Identify which cell holds the provided text, then report its [X, Y] central coordinate. 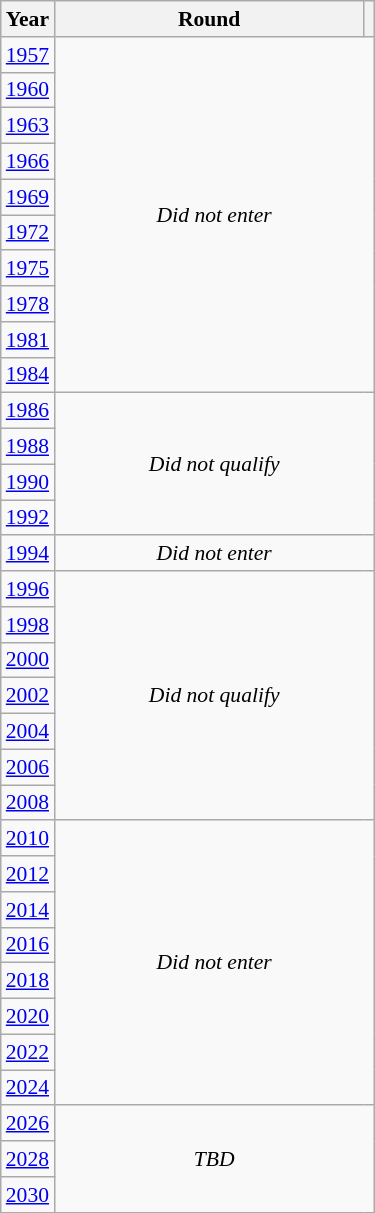
1996 [28, 589]
2018 [28, 981]
2016 [28, 945]
2012 [28, 874]
1972 [28, 233]
1988 [28, 447]
2020 [28, 1017]
1990 [28, 482]
Round [209, 19]
1978 [28, 304]
1975 [28, 269]
1981 [28, 340]
2004 [28, 732]
2030 [28, 1195]
1960 [28, 90]
2028 [28, 1159]
2010 [28, 839]
1984 [28, 375]
2024 [28, 1088]
2002 [28, 696]
1998 [28, 625]
2022 [28, 1052]
2008 [28, 803]
1986 [28, 411]
Year [28, 19]
2014 [28, 910]
1963 [28, 126]
1994 [28, 554]
1992 [28, 518]
1969 [28, 197]
TBD [214, 1160]
2000 [28, 660]
1957 [28, 55]
1966 [28, 162]
2026 [28, 1124]
2006 [28, 767]
